Detect which cell encompasses the target text, then output its (x, y) center coordinate. 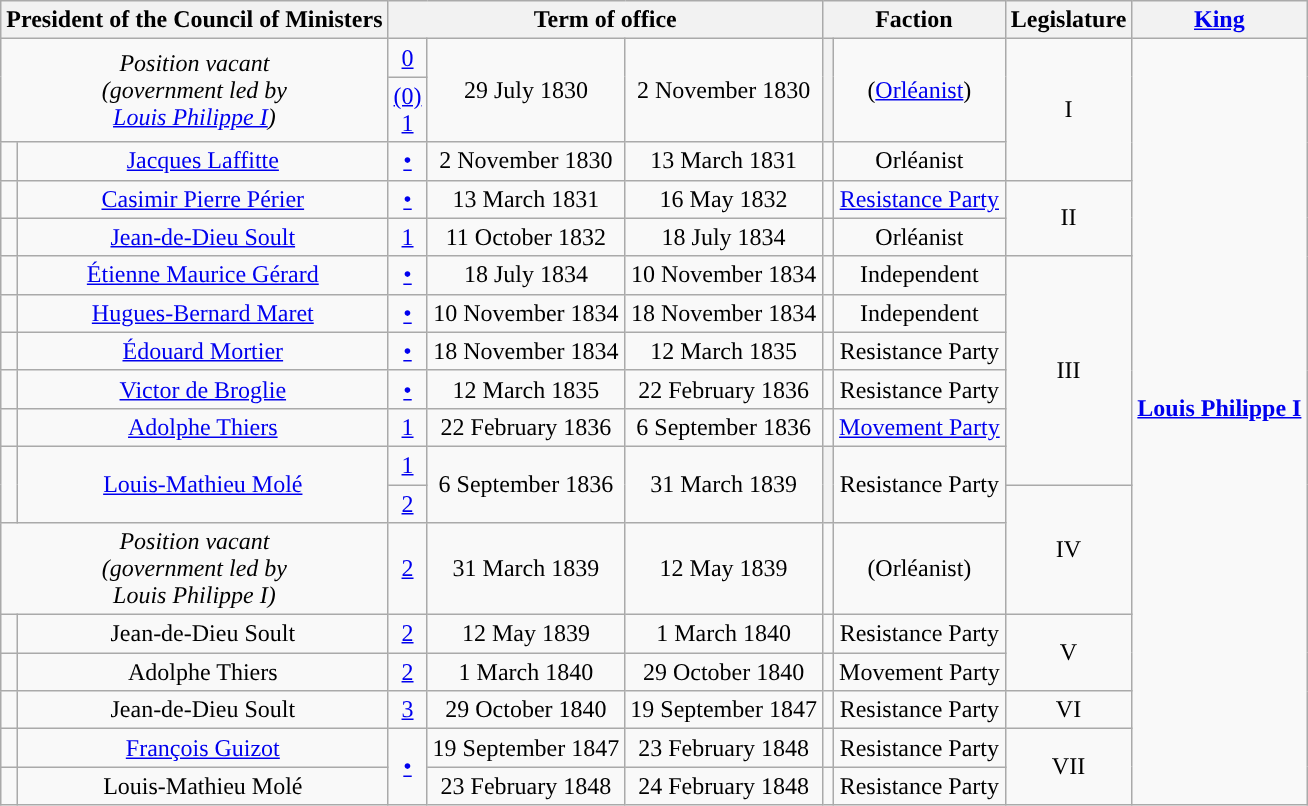
Faction (914, 20)
IV (1068, 549)
François Guizot (203, 748)
(0)1 (408, 110)
Casimir Pierre Périer (203, 199)
King (1220, 20)
Édouard Mortier (203, 351)
3 (408, 710)
16 May 1832 (724, 199)
President of the Council of Ministers (194, 20)
Étienne Maurice Gérard (203, 275)
0 (408, 58)
V (1068, 653)
24 February 1848 (724, 786)
Term of office (605, 20)
VII (1068, 767)
I (1068, 110)
II (1068, 218)
Jacques Laffitte (203, 161)
VI (1068, 710)
III (1068, 370)
Louis Philippe I (1220, 422)
Victor de Broglie (203, 389)
11 October 1832 (526, 237)
29 July 1830 (526, 90)
Legislature (1068, 20)
Hugues-Bernard Maret (203, 313)
